From the cell containing the given text, extract its center point as [X, Y] coordinate. 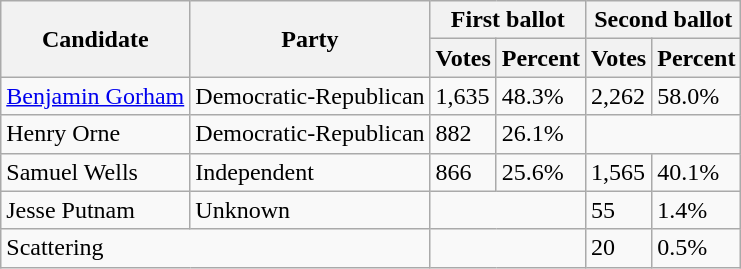
48.3% [540, 96]
866 [463, 172]
Henry Orne [96, 134]
25.6% [540, 172]
882 [463, 134]
Unknown [310, 210]
Samuel Wells [96, 172]
55 [619, 210]
Independent [310, 172]
1,565 [619, 172]
Candidate [96, 39]
26.1% [540, 134]
Scattering [216, 248]
0.5% [696, 248]
20 [619, 248]
First ballot [508, 20]
2,262 [619, 96]
Jesse Putnam [96, 210]
Second ballot [664, 20]
40.1% [696, 172]
Party [310, 39]
1,635 [463, 96]
Benjamin Gorham [96, 96]
1.4% [696, 210]
58.0% [696, 96]
